Return [X, Y] of the center of cell containing provided text 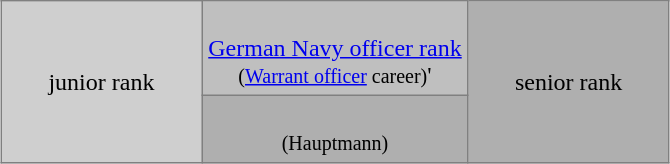
senior rank [568, 82]
junior rank [101, 82]
(Hauptmann) [336, 129]
German Navy officer rank(Warrant officer career)' [336, 48]
